Find where the given text appears and provide that cell's center as (X, Y) coordinate. 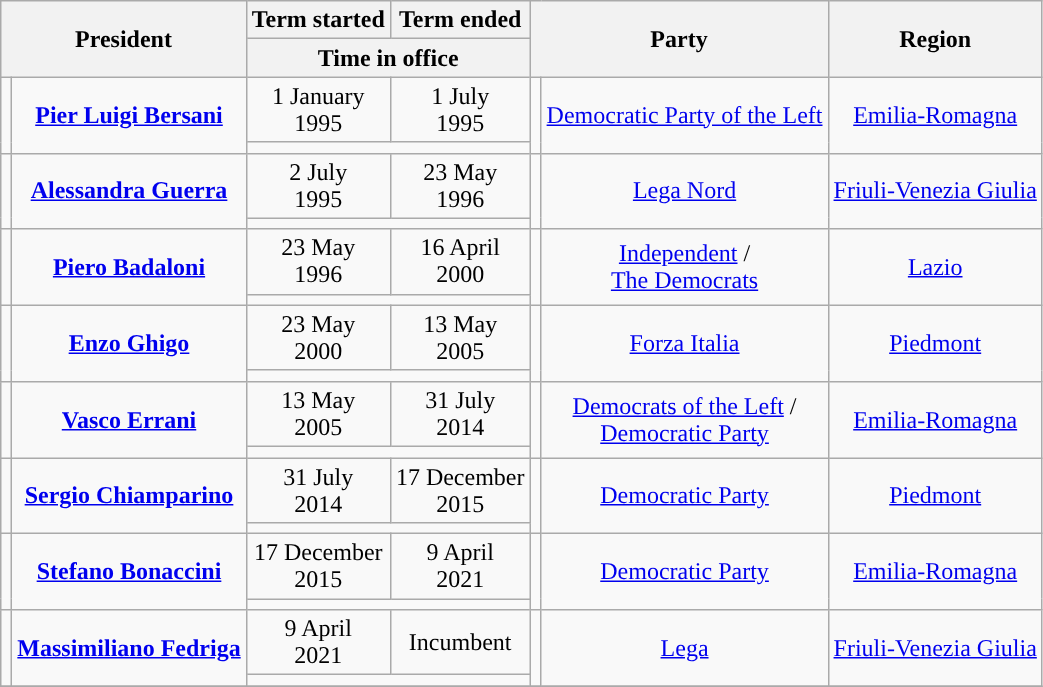
Region (935, 39)
2 July1995 (318, 186)
Sergio Chiamparino (129, 496)
Lega Nord (684, 191)
Party (679, 39)
Term started (318, 20)
Independent /The Democrats (684, 267)
Pier Luigi Bersani (129, 115)
Lega (684, 648)
Vasco Errani (129, 419)
Term ended (460, 20)
Stefano Bonaccini (129, 572)
Time in office (388, 58)
Enzo Ghigo (129, 343)
16 April2000 (460, 262)
Democrats of the Left /Democratic Party (684, 419)
President (124, 39)
Democratic Party of the Left (684, 115)
1 January1995 (318, 110)
Piero Badaloni (129, 267)
Alessandra Guerra (129, 191)
23 May2000 (318, 338)
Incumbent (460, 642)
1 July1995 (460, 110)
Forza Italia (684, 343)
Lazio (935, 267)
Massimiliano Fedriga (129, 648)
